Search for the cell housing the specified text and yield its [X, Y] center coordinate. 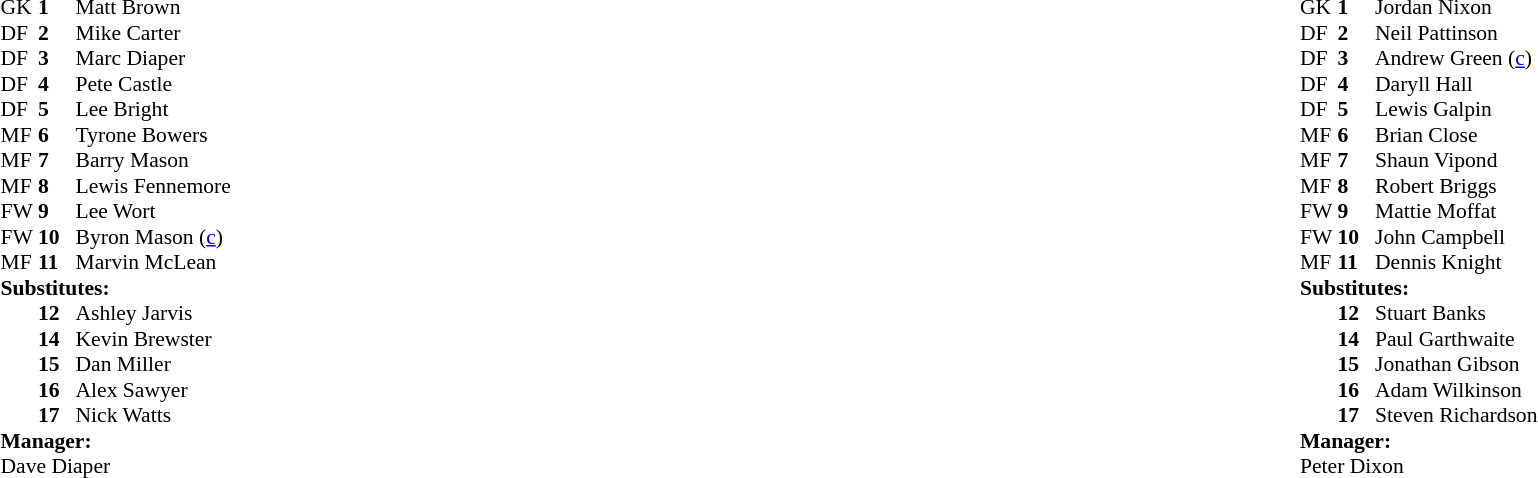
Pete Castle [154, 84]
Lewis Fennemore [154, 186]
Dennis Knight [1456, 263]
Nick Watts [154, 415]
Ashley Jarvis [154, 313]
Brian Close [1456, 135]
Barry Mason [154, 161]
Andrew Green (c) [1456, 59]
Kevin Brewster [154, 339]
John Campbell [1456, 237]
Marc Diaper [154, 59]
Stuart Banks [1456, 313]
Robert Briggs [1456, 186]
Mattie Moffat [1456, 211]
Paul Garthwaite [1456, 339]
Dan Miller [154, 365]
Mike Carter [154, 33]
Lewis Galpin [1456, 109]
Byron Mason (c) [154, 237]
Tyrone Bowers [154, 135]
Alex Sawyer [154, 390]
Lee Bright [154, 109]
Neil Pattinson [1456, 33]
Adam Wilkinson [1456, 390]
Lee Wort [154, 211]
Daryll Hall [1456, 84]
Steven Richardson [1456, 415]
Marvin McLean [154, 263]
Jonathan Gibson [1456, 365]
Shaun Vipond [1456, 161]
